Scan for the cell matching the given text and deliver its [X, Y] coordinate at center. 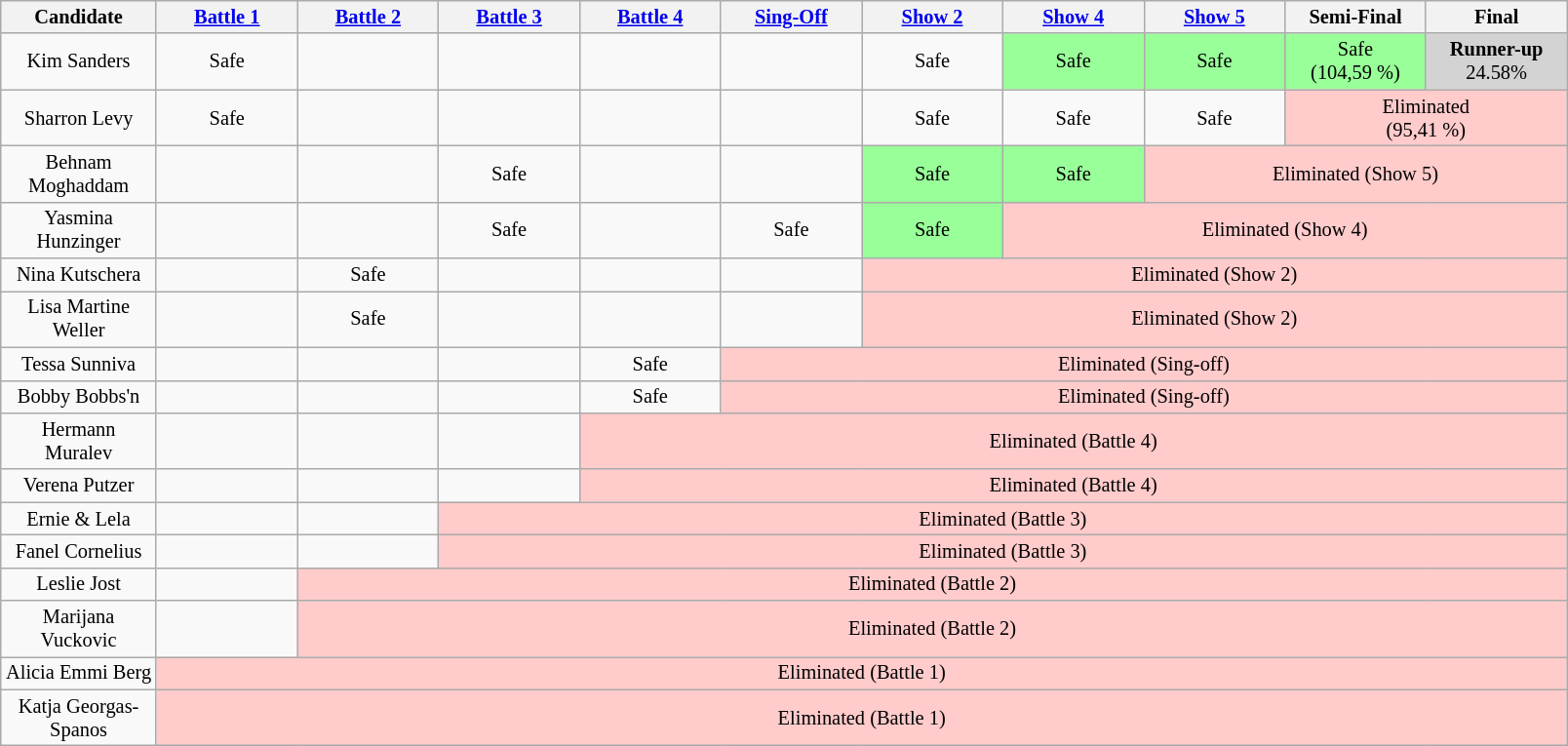
Runner-up24.58% [1496, 61]
Kim Sanders [79, 61]
Battle 2 [369, 17]
Battle 4 [649, 17]
Show 2 [932, 17]
Battle 3 [509, 17]
Battle 1 [226, 17]
Behnam Moghaddam [79, 174]
Show 5 [1215, 17]
Safe (104,59 %) [1355, 61]
Verena Putzer [79, 486]
Bobby Bobbs'n [79, 397]
Eliminated (95,41 %) [1426, 118]
Final [1496, 17]
Semi-Final [1355, 17]
Ernie & Lela [79, 519]
Katja Georgas-Spanos [79, 718]
Alicia Emmi Berg [79, 673]
Tessa Sunniva [79, 364]
Eliminated (Show 4) [1285, 230]
Yasmina Hunzinger [79, 230]
Sing-Off [792, 17]
Show 4 [1073, 17]
Leslie Jost [79, 584]
Candidate [79, 17]
Lisa Martine Weller [79, 319]
Fanel Cornelius [79, 551]
Eliminated (Show 5) [1355, 174]
Sharron Levy [79, 118]
Hermann Muralev [79, 441]
Nina Kutschera [79, 275]
Marijana Vuckovic [79, 629]
